Provide the (x, y) coordinate of the cell's center where the given text is located.  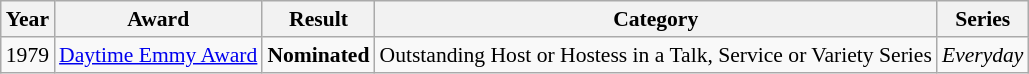
Nominated (318, 55)
Outstanding Host or Hostess in a Talk, Service or Variety Series (656, 55)
Award (158, 19)
1979 (28, 55)
Daytime Emmy Award (158, 55)
Category (656, 19)
Series (983, 19)
Result (318, 19)
Everyday (983, 55)
Year (28, 19)
